From the cell containing the given text, extract its center point as (X, Y) coordinate. 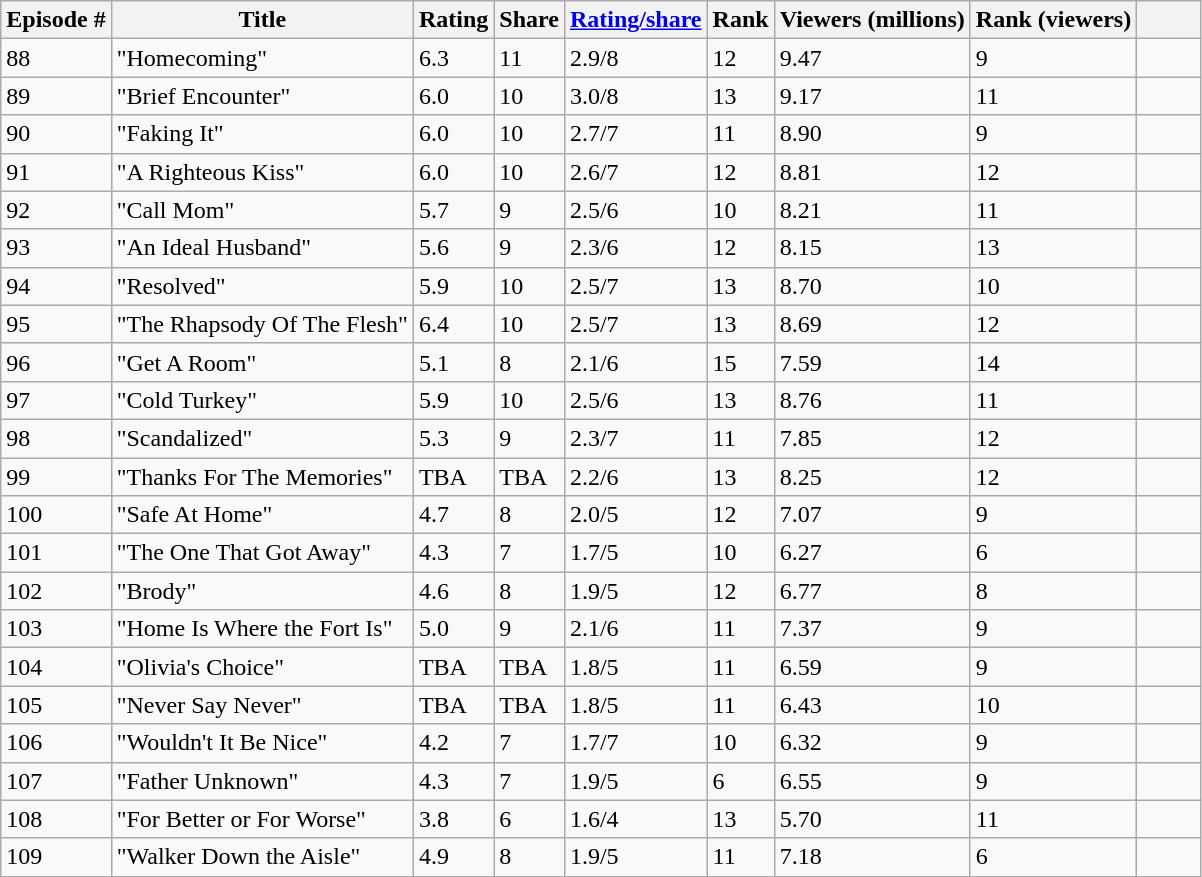
"Resolved" (262, 286)
"Brody" (262, 591)
"Homecoming" (262, 58)
103 (56, 629)
"Never Say Never" (262, 705)
99 (56, 477)
8.70 (872, 286)
2.3/6 (636, 248)
1.6/4 (636, 819)
"A Righteous Kiss" (262, 172)
2.2/6 (636, 477)
106 (56, 743)
91 (56, 172)
"For Better or For Worse" (262, 819)
5.1 (453, 362)
5.3 (453, 438)
6.4 (453, 324)
97 (56, 400)
8.15 (872, 248)
"Walker Down the Aisle" (262, 857)
"Brief Encounter" (262, 96)
2.9/8 (636, 58)
8.69 (872, 324)
8.76 (872, 400)
6.59 (872, 667)
8.81 (872, 172)
6.3 (453, 58)
9.17 (872, 96)
93 (56, 248)
107 (56, 781)
15 (740, 362)
"Olivia's Choice" (262, 667)
95 (56, 324)
7.59 (872, 362)
"Get A Room" (262, 362)
Share (530, 20)
"The Rhapsody Of The Flesh" (262, 324)
8.90 (872, 134)
109 (56, 857)
94 (56, 286)
Rank (viewers) (1053, 20)
96 (56, 362)
90 (56, 134)
6.55 (872, 781)
88 (56, 58)
7.07 (872, 515)
Rank (740, 20)
Viewers (millions) (872, 20)
89 (56, 96)
"Thanks For The Memories" (262, 477)
"Call Mom" (262, 210)
"Faking It" (262, 134)
7.18 (872, 857)
8.25 (872, 477)
7.37 (872, 629)
Rating/share (636, 20)
5.7 (453, 210)
102 (56, 591)
8.21 (872, 210)
6.32 (872, 743)
108 (56, 819)
"Scandalized" (262, 438)
2.7/7 (636, 134)
"An Ideal Husband" (262, 248)
5.70 (872, 819)
"Safe At Home" (262, 515)
4.6 (453, 591)
100 (56, 515)
4.9 (453, 857)
2.6/7 (636, 172)
7.85 (872, 438)
Rating (453, 20)
"Home Is Where the Fort Is" (262, 629)
"Wouldn't It Be Nice" (262, 743)
Episode # (56, 20)
6.27 (872, 553)
1.7/5 (636, 553)
2.0/5 (636, 515)
3.8 (453, 819)
1.7/7 (636, 743)
2.3/7 (636, 438)
14 (1053, 362)
5.6 (453, 248)
5.0 (453, 629)
4.2 (453, 743)
105 (56, 705)
6.77 (872, 591)
6.43 (872, 705)
4.7 (453, 515)
3.0/8 (636, 96)
104 (56, 667)
Title (262, 20)
"The One That Got Away" (262, 553)
101 (56, 553)
"Father Unknown" (262, 781)
92 (56, 210)
9.47 (872, 58)
"Cold Turkey" (262, 400)
98 (56, 438)
